Locate the cell with the specified text and output its (x, y) center coordinate. 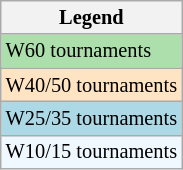
W40/50 tournaments (92, 85)
W10/15 tournaments (92, 152)
Legend (92, 17)
W25/35 tournaments (92, 118)
W60 tournaments (92, 51)
